Find where the given text appears and provide that cell's center as (X, Y) coordinate. 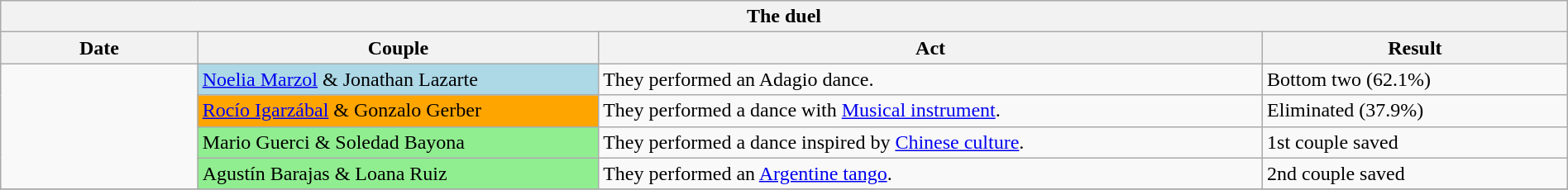
Bottom two (62.1%) (1416, 79)
They performed an Argentine tango. (931, 173)
The duel (784, 17)
Couple (398, 48)
Result (1416, 48)
Rocío Igarzábal & Gonzalo Gerber (398, 111)
Noelia Marzol & Jonathan Lazarte (398, 79)
Act (931, 48)
Date (99, 48)
They performed a dance with Musical instrument. (931, 111)
Agustín Barajas & Loana Ruiz (398, 173)
They performed a dance inspired by Chinese culture. (931, 142)
Eliminated (37.9%) (1416, 111)
Mario Guerci & Soledad Bayona (398, 142)
They performed an Adagio dance. (931, 79)
1st couple saved (1416, 142)
2nd couple saved (1416, 173)
